Extract the [X, Y] coordinate from the center of the cell holding the provided text.  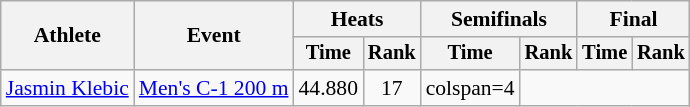
Men's C-1 200 m [214, 88]
Event [214, 36]
Semifinals [500, 19]
colspan=4 [470, 88]
Heats [358, 19]
17 [392, 88]
Jasmin Klebic [68, 88]
Athlete [68, 36]
44.880 [328, 88]
Final [633, 19]
